Detect which cell encompasses the target text, then output its [x, y] center coordinate. 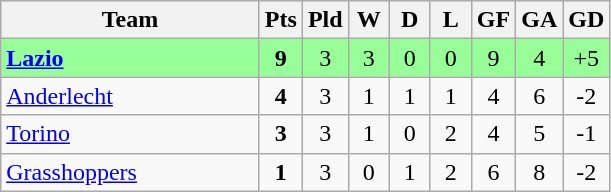
5 [540, 134]
8 [540, 172]
Lazio [130, 58]
Pts [280, 20]
Anderlecht [130, 96]
Pld [325, 20]
GD [586, 20]
Team [130, 20]
-1 [586, 134]
GA [540, 20]
Torino [130, 134]
D [410, 20]
L [450, 20]
W [368, 20]
+5 [586, 58]
Grasshoppers [130, 172]
GF [493, 20]
